Pinpoint the cell where the given text exists, returning its [x, y] midpoint coordinate. 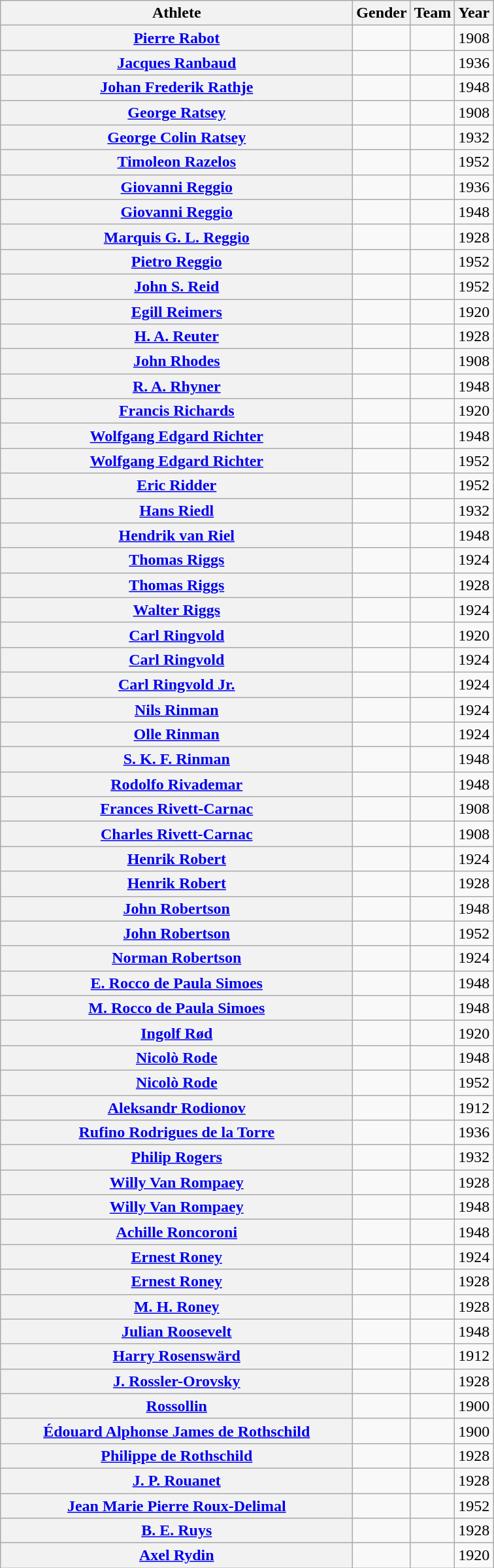
Rodolfo Rivademar [176, 784]
Ingolf Rød [176, 1033]
Aleksandr Rodionov [176, 1108]
J. Rossler-Orovsky [176, 1381]
Marquis G. L. Reggio [176, 237]
Pietro Reggio [176, 261]
R. A. Rhyner [176, 386]
Carl Ringvold Jr. [176, 684]
Athlete [176, 13]
Philippe de Rothschild [176, 1456]
Olle Rinman [176, 735]
Team [433, 13]
George Colin Ratsey [176, 137]
M. Rocco de Paula Simoes [176, 1008]
S. K. F. Rinman [176, 759]
Jacques Ranbaud [176, 63]
Achille Roncoroni [176, 1232]
John S. Reid [176, 286]
Johan Frederik Rathje [176, 88]
M. H. Roney [176, 1307]
Hendrik van Riel [176, 535]
Rufino Rodrigues de la Torre [176, 1133]
Walter Riggs [176, 610]
Édouard Alphonse James de Rothschild [176, 1431]
Jean Marie Pierre Roux-Delimal [176, 1505]
Hans Riedl [176, 510]
George Ratsey [176, 112]
Egill Reimers [176, 312]
Julian Roosevelt [176, 1331]
Francis Richards [176, 411]
Charles Rivett-Carnac [176, 834]
Pierre Rabot [176, 38]
Timoleon Razelos [176, 162]
Eric Ridder [176, 486]
Norman Robertson [176, 958]
Philip Rogers [176, 1158]
John Rhodes [176, 361]
Gender [382, 13]
Year [474, 13]
J. P. Rouanet [176, 1480]
Frances Rivett-Carnac [176, 809]
H. A. Reuter [176, 337]
Nils Rinman [176, 709]
B. E. Ruys [176, 1531]
Axel Rydin [176, 1556]
E. Rocco de Paula Simoes [176, 983]
Rossollin [176, 1406]
Harry Rosenswärd [176, 1356]
